Return the [x, y] coordinate for the center point of the cell that contains the specified text.  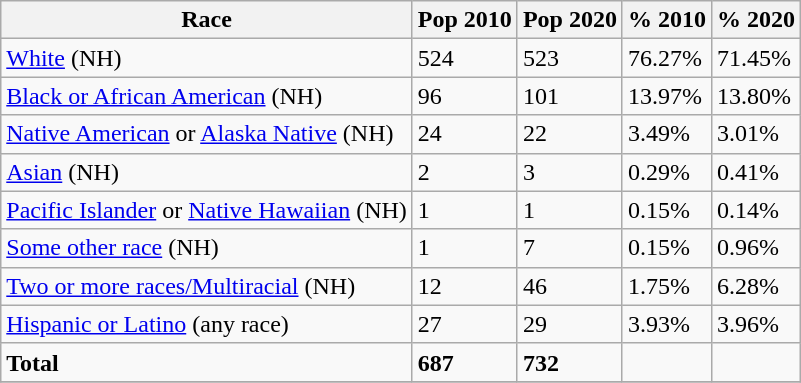
3.01% [756, 134]
3.93% [666, 324]
12 [464, 286]
Pacific Islander or Native Hawaiian (NH) [207, 210]
76.27% [666, 58]
Pop 2010 [464, 20]
13.80% [756, 96]
0.41% [756, 172]
White (NH) [207, 58]
0.14% [756, 210]
0.96% [756, 248]
6.28% [756, 286]
46 [570, 286]
Some other race (NH) [207, 248]
29 [570, 324]
7 [570, 248]
Pop 2020 [570, 20]
3 [570, 172]
101 [570, 96]
% 2020 [756, 20]
27 [464, 324]
1.75% [666, 286]
524 [464, 58]
687 [464, 362]
24 [464, 134]
523 [570, 58]
732 [570, 362]
Race [207, 20]
Total [207, 362]
2 [464, 172]
Native American or Alaska Native (NH) [207, 134]
71.45% [756, 58]
0.29% [666, 172]
% 2010 [666, 20]
Two or more races/Multiracial (NH) [207, 286]
Black or African American (NH) [207, 96]
22 [570, 134]
3.49% [666, 134]
Asian (NH) [207, 172]
3.96% [756, 324]
Hispanic or Latino (any race) [207, 324]
96 [464, 96]
13.97% [666, 96]
